Detect which cell encompasses the target text, then output its (X, Y) center coordinate. 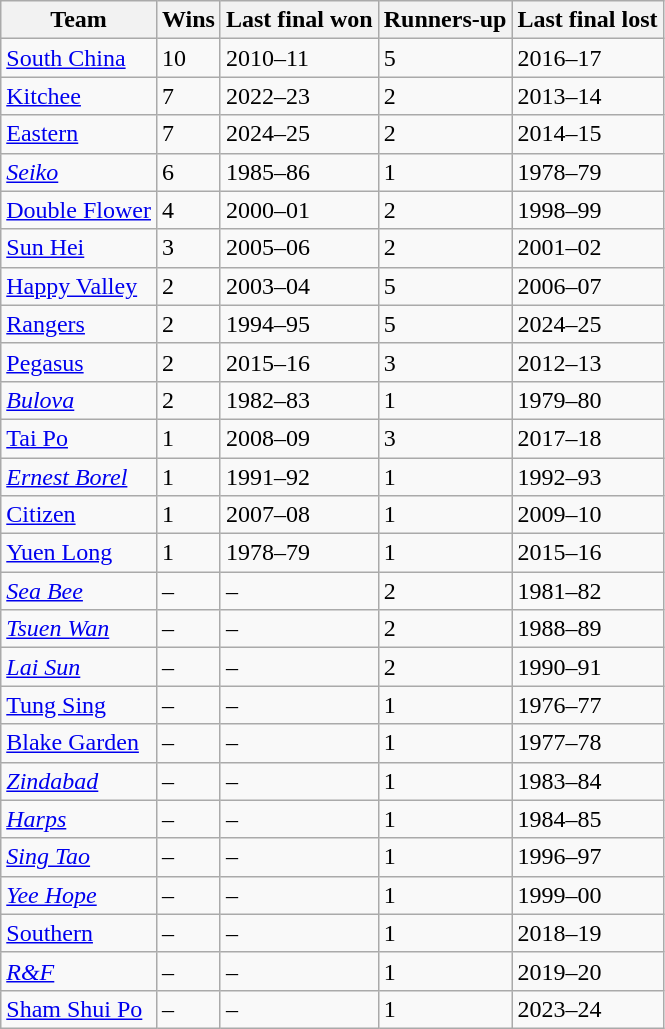
2016–17 (588, 58)
Sun Hei (79, 248)
1984–85 (588, 819)
Happy Valley (79, 286)
2018–19 (588, 933)
Sea Bee (79, 591)
Harps (79, 819)
Pegasus (79, 362)
Tsuen Wan (79, 629)
2013–14 (588, 96)
1999–00 (588, 895)
1981–82 (588, 591)
Sham Shui Po (79, 1009)
2000–01 (299, 210)
2012–13 (588, 362)
2010–11 (299, 58)
2014–15 (588, 134)
1992–93 (588, 477)
2005–06 (299, 248)
1985–86 (299, 172)
1977–78 (588, 743)
2008–09 (299, 438)
Rangers (79, 324)
2003–04 (299, 286)
1991–92 (299, 477)
1976–77 (588, 705)
1983–84 (588, 781)
2006–07 (588, 286)
Bulova (79, 400)
1990–91 (588, 667)
Lai Sun (79, 667)
1982–83 (299, 400)
Seiko (79, 172)
4 (188, 210)
2017–18 (588, 438)
R&F (79, 971)
Ernest Borel (79, 477)
Zindabad (79, 781)
Blake Garden (79, 743)
2019–20 (588, 971)
Tung Sing (79, 705)
Southern (79, 933)
1996–97 (588, 857)
10 (188, 58)
Eastern (79, 134)
Last final lost (588, 20)
Citizen (79, 515)
1979–80 (588, 400)
Team (79, 20)
Yuen Long (79, 553)
2023–24 (588, 1009)
1988–89 (588, 629)
2022–23 (299, 96)
Sing Tao (79, 857)
Tai Po (79, 438)
2009–10 (588, 515)
Double Flower (79, 210)
Yee Hope (79, 895)
Last final won (299, 20)
1998–99 (588, 210)
Kitchee (79, 96)
Runners-up (445, 20)
South China (79, 58)
2007–08 (299, 515)
1994–95 (299, 324)
2001–02 (588, 248)
Wins (188, 20)
6 (188, 172)
